Determine the [x, y] coordinate at the center of the cell enclosing the given text.  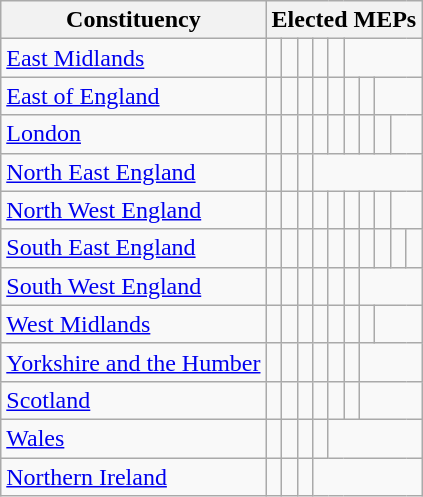
East Midlands [134, 58]
North East England [134, 172]
Elected MEPs [344, 20]
East of England [134, 96]
Wales [134, 438]
London [134, 134]
Constituency [134, 20]
Northern Ireland [134, 477]
South East England [134, 248]
North West England [134, 210]
Scotland [134, 400]
West Midlands [134, 324]
South West England [134, 286]
Yorkshire and the Humber [134, 362]
